Extract the [x, y] coordinate from the center of the cell holding the provided text.  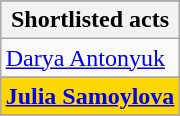
Darya Antonyuk [90, 58]
Shortlisted acts [90, 20]
Julia Samoylova [90, 96]
